Pinpoint the cell where the given text exists, returning its [X, Y] midpoint coordinate. 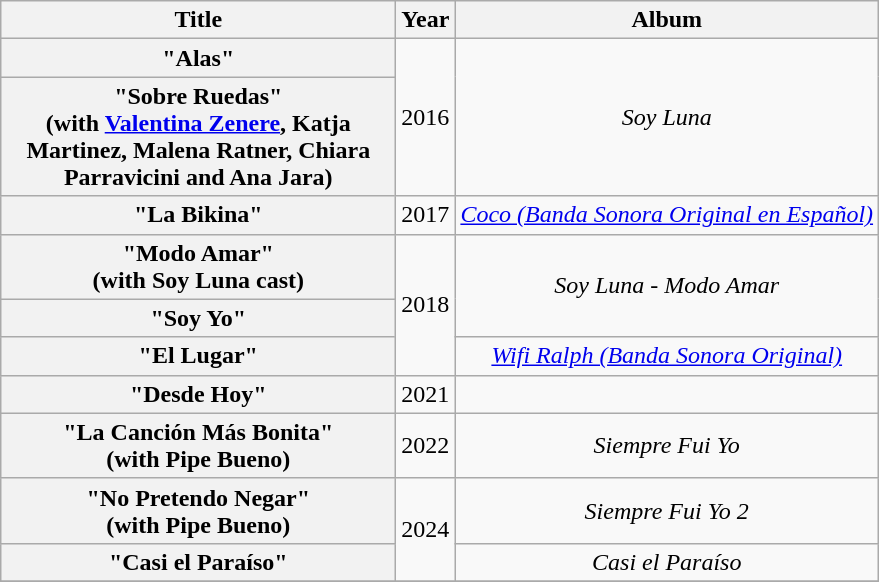
2022 [426, 446]
2017 [426, 215]
Year [426, 20]
"Alas" [198, 58]
"Soy Yo" [198, 318]
2021 [426, 394]
"La Bikina" [198, 215]
"No Pretendo Negar"(with Pipe Bueno) [198, 510]
"Modo Amar"(with Soy Luna cast) [198, 266]
Siempre Fui Yo [667, 446]
Casi el Paraíso [667, 562]
Title [198, 20]
Soy Luna [667, 118]
"El Lugar" [198, 356]
Soy Luna - Modo Amar [667, 286]
Album [667, 20]
Siempre Fui Yo 2 [667, 510]
2024 [426, 530]
Coco (Banda Sonora Original en Español) [667, 215]
"Casi el Paraíso" [198, 562]
2016 [426, 118]
Wifi Ralph (Banda Sonora Original) [667, 356]
2018 [426, 304]
"Sobre Ruedas"(with Valentina Zenere, Katja Martinez, Malena Ratner, Chiara Parravicini and Ana Jara) [198, 136]
"Desde Hoy" [198, 394]
"La Canción Más Bonita"(with Pipe Bueno) [198, 446]
